For the text-containing cell, return its midpoint in (x, y) coordinate format. 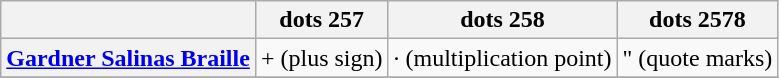
· (multiplication point) (502, 58)
Gardner Salinas Braille (128, 58)
dots 257 (322, 20)
dots 258 (502, 20)
" (quote marks) (698, 58)
+ (plus sign) (322, 58)
dots 2578 (698, 20)
